Output the [x, y] coordinate of the center of the cell containing the given text.  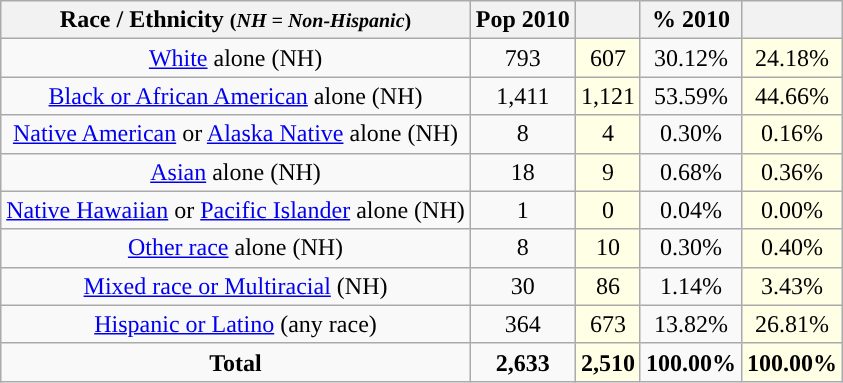
0.00% [792, 210]
Native Hawaiian or Pacific Islander alone (NH) [236, 210]
0.16% [792, 134]
Race / Ethnicity (NH = Non-Hispanic) [236, 20]
86 [608, 286]
44.66% [792, 96]
4 [608, 134]
10 [608, 248]
0.04% [690, 210]
Total [236, 362]
3.43% [792, 286]
30 [522, 286]
53.59% [690, 96]
Pop 2010 [522, 20]
24.18% [792, 58]
Other race alone (NH) [236, 248]
Native American or Alaska Native alone (NH) [236, 134]
607 [608, 58]
1.14% [690, 286]
13.82% [690, 324]
1,121 [608, 96]
1,411 [522, 96]
1 [522, 210]
0.68% [690, 172]
18 [522, 172]
Black or African American alone (NH) [236, 96]
% 2010 [690, 20]
0.36% [792, 172]
White alone (NH) [236, 58]
Asian alone (NH) [236, 172]
793 [522, 58]
0 [608, 210]
Mixed race or Multiracial (NH) [236, 286]
673 [608, 324]
2,510 [608, 362]
Hispanic or Latino (any race) [236, 324]
0.40% [792, 248]
30.12% [690, 58]
9 [608, 172]
2,633 [522, 362]
26.81% [792, 324]
364 [522, 324]
